Return [X, Y] of the center of cell containing provided text 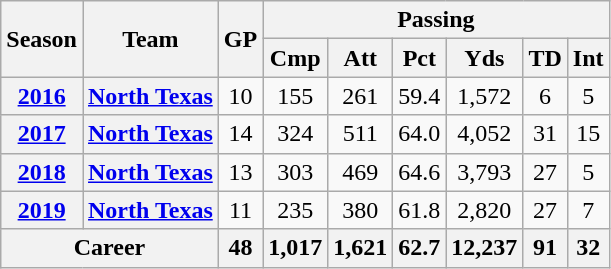
32 [588, 248]
62.7 [420, 248]
59.4 [420, 96]
Cmp [296, 58]
2,820 [484, 210]
Int [588, 58]
2019 [42, 210]
Passing [436, 20]
12,237 [484, 248]
261 [360, 96]
2016 [42, 96]
Pct [420, 58]
Team [150, 39]
31 [545, 134]
2017 [42, 134]
61.8 [420, 210]
1,572 [484, 96]
235 [296, 210]
14 [240, 134]
Season [42, 39]
380 [360, 210]
1,621 [360, 248]
91 [545, 248]
2018 [42, 172]
303 [296, 172]
10 [240, 96]
15 [588, 134]
7 [588, 210]
1,017 [296, 248]
469 [360, 172]
Yds [484, 58]
TD [545, 58]
6 [545, 96]
4,052 [484, 134]
Career [110, 248]
13 [240, 172]
48 [240, 248]
511 [360, 134]
3,793 [484, 172]
155 [296, 96]
Att [360, 58]
64.0 [420, 134]
324 [296, 134]
GP [240, 39]
11 [240, 210]
64.6 [420, 172]
